Return the [x, y] coordinate for the center point of the cell that contains the specified text.  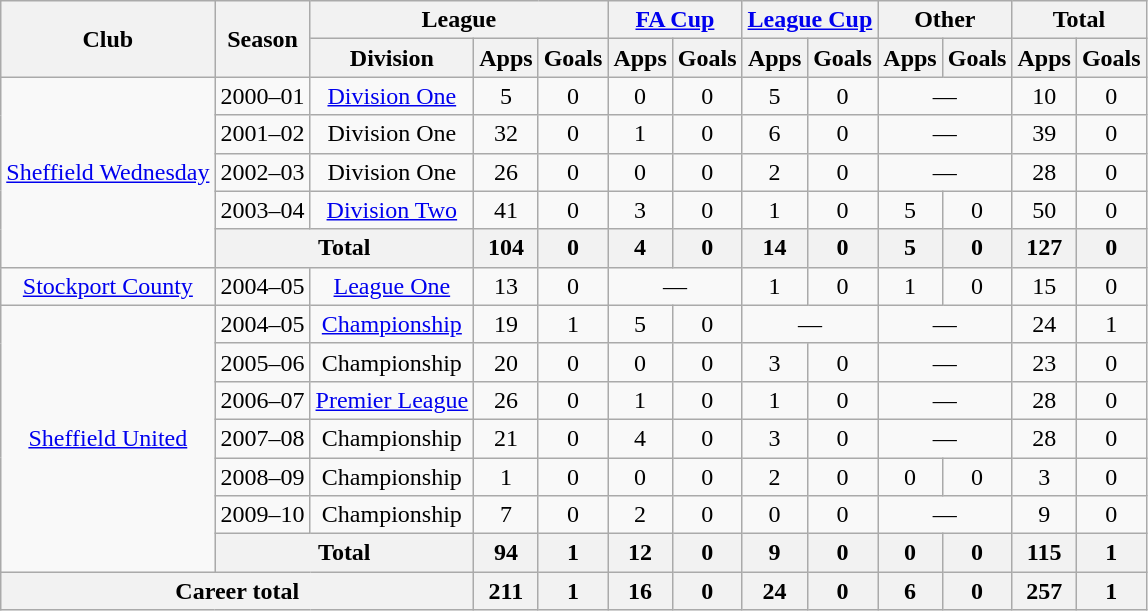
Division Two [392, 210]
2006–07 [262, 400]
2009–10 [262, 515]
257 [1044, 591]
94 [506, 553]
13 [506, 286]
League [459, 20]
Club [108, 39]
Sheffield United [108, 438]
127 [1044, 248]
21 [506, 438]
2003–04 [262, 210]
Other [945, 20]
211 [506, 591]
2001–02 [262, 134]
League Cup [810, 20]
2000–01 [262, 96]
Division [392, 58]
2005–06 [262, 362]
Career total [238, 591]
2008–09 [262, 477]
50 [1044, 210]
Sheffield Wednesday [108, 172]
23 [1044, 362]
20 [506, 362]
2007–08 [262, 438]
104 [506, 248]
32 [506, 134]
19 [506, 324]
12 [640, 553]
2002–03 [262, 172]
16 [640, 591]
15 [1044, 286]
39 [1044, 134]
7 [506, 515]
14 [774, 248]
41 [506, 210]
Premier League [392, 400]
Stockport County [108, 286]
FA Cup [675, 20]
League One [392, 286]
Season [262, 39]
10 [1044, 96]
115 [1044, 553]
